Provide the (x, y) coordinate of the cell's center where the given text is located.  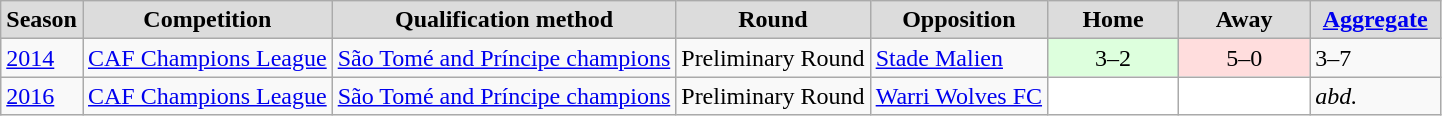
Round (773, 20)
Away (1244, 20)
2014 (42, 58)
3–2 (1114, 58)
5–0 (1244, 58)
Season (42, 20)
Qualification method (504, 20)
Opposition (958, 20)
Warri Wolves FC (958, 96)
3–7 (1376, 58)
abd. (1376, 96)
Competition (207, 20)
2016 (42, 96)
Stade Malien (958, 58)
Home (1114, 20)
Aggregate (1376, 20)
